Scan for the cell matching the given text and deliver its (x, y) coordinate at center. 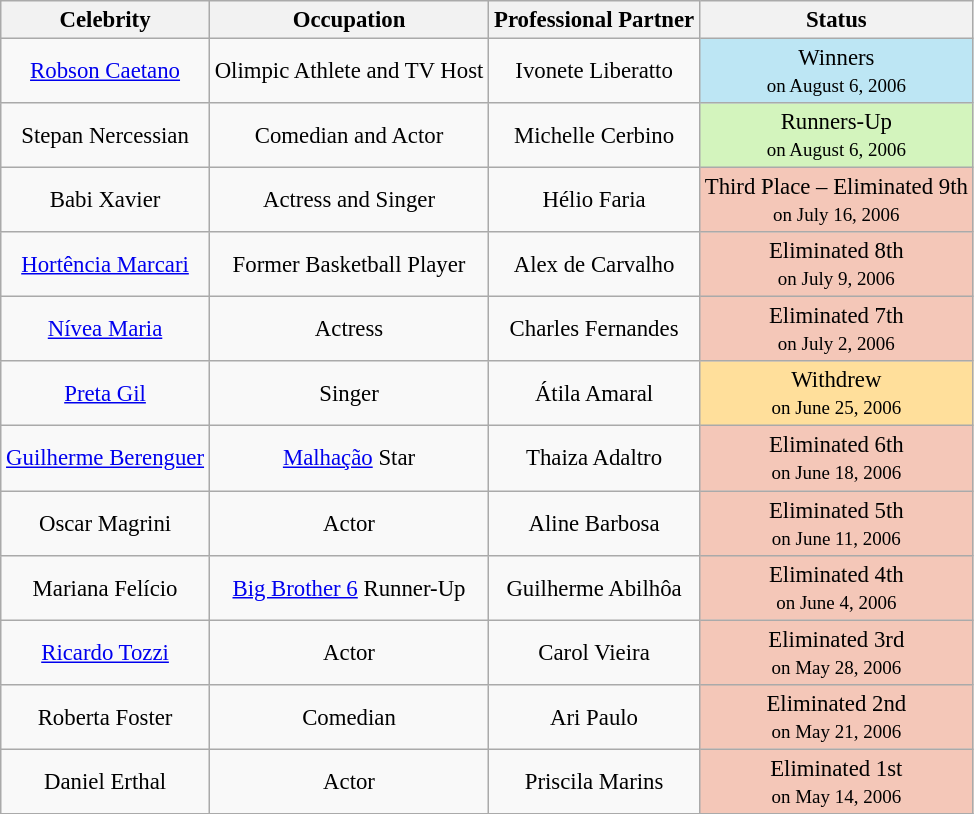
Actress and Singer (348, 200)
Robson Caetano (106, 72)
Ari Paulo (594, 716)
Occupation (348, 20)
Hortência Marcari (106, 264)
Nívea Maria (106, 330)
Ricardo Tozzi (106, 652)
Actress (348, 330)
Roberta Foster (106, 716)
Guilherme Abilhôa (594, 588)
Third Place – Eliminated 9thon July 16, 2006 (836, 200)
Comedian and Actor (348, 136)
Eliminated 2ndon May 21, 2006 (836, 716)
Withdrew on June 25, 2006 (836, 394)
Comedian (348, 716)
Eliminated 1ston May 14, 2006 (836, 782)
Ivonete Liberatto (594, 72)
Singer (348, 394)
Aline Barbosa (594, 524)
Charles Fernandes (594, 330)
Thaiza Adaltro (594, 458)
Winners on August 6, 2006 (836, 72)
Guilherme Berenguer (106, 458)
Daniel Erthal (106, 782)
Michelle Cerbino (594, 136)
Babi Xavier (106, 200)
Mariana Felício (106, 588)
Big Brother 6 Runner-Up (348, 588)
Eliminated 6thon June 18, 2006 (836, 458)
Status (836, 20)
Oscar Magrini (106, 524)
Celebrity (106, 20)
Runners-Up on August 6, 2006 (836, 136)
Eliminated 8thon July 9, 2006 (836, 264)
Eliminated 7thon July 2, 2006 (836, 330)
Carol Vieira (594, 652)
Eliminated 5thon June 11, 2006 (836, 524)
Professional Partner (594, 20)
Preta Gil (106, 394)
Alex de Carvalho (594, 264)
Eliminated 3rdon May 28, 2006 (836, 652)
Former Basketball Player (348, 264)
Malhação Star (348, 458)
Eliminated 4thon June 4, 2006 (836, 588)
Olimpic Athlete and TV Host (348, 72)
Priscila Marins (594, 782)
Stepan Nercessian (106, 136)
Hélio Faria (594, 200)
Átila Amaral (594, 394)
